Provide the (X, Y) coordinate of the cell's center where the given text is located.  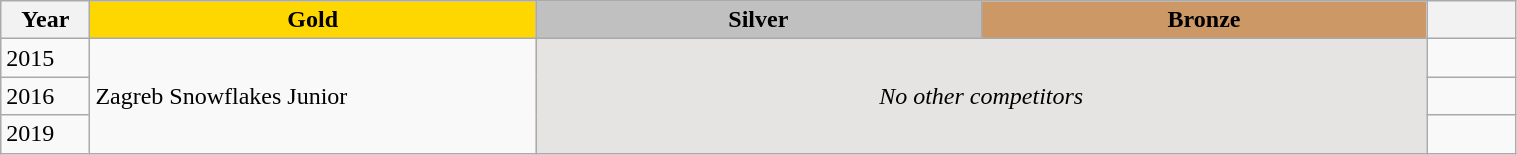
Zagreb Snowflakes Junior (313, 96)
No other competitors (982, 96)
2016 (46, 96)
2019 (46, 134)
Year (46, 20)
Gold (313, 20)
2015 (46, 58)
Bronze (1204, 20)
Silver (759, 20)
